Locate the cell with the specified text and output its (X, Y) center coordinate. 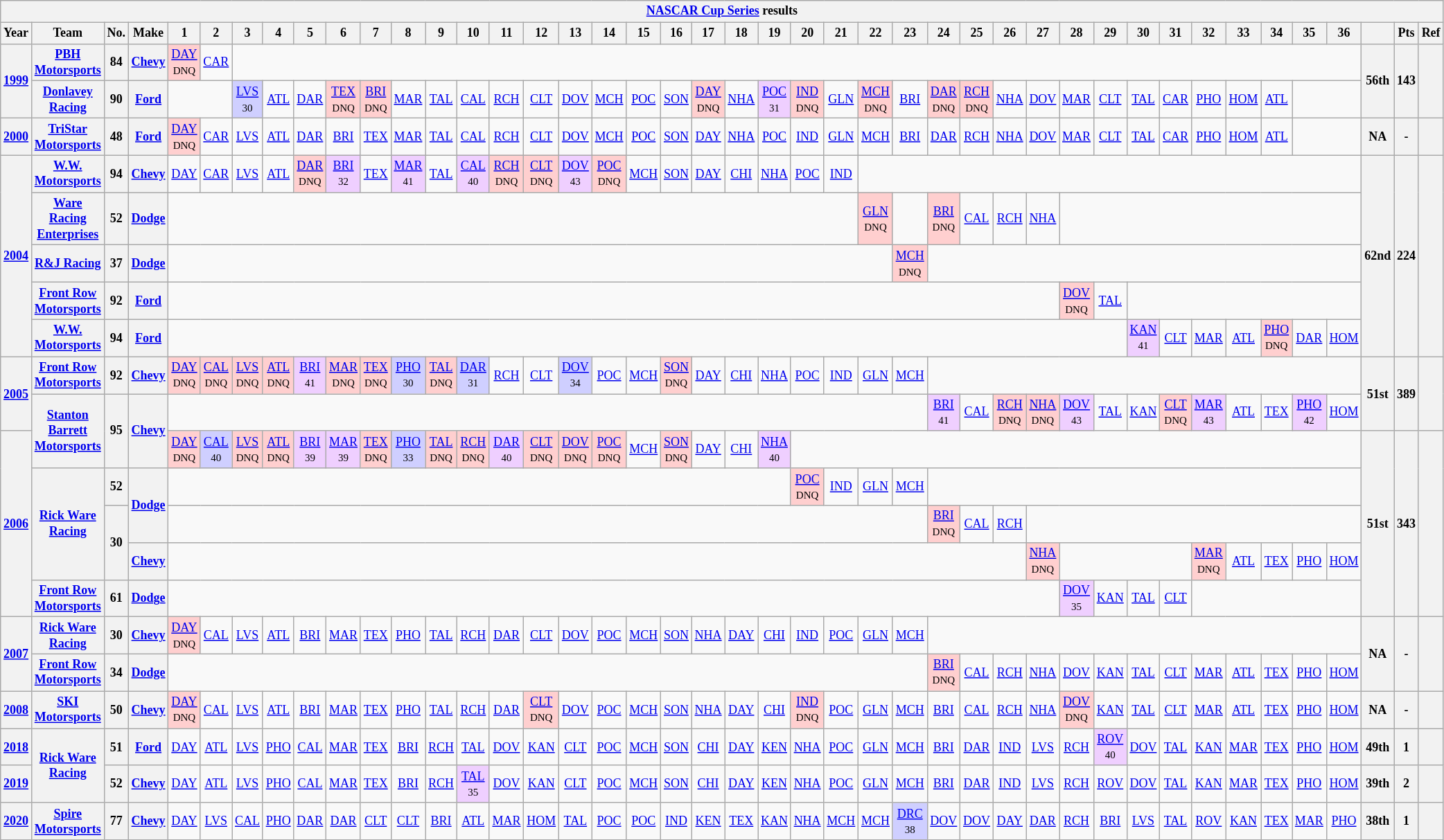
5 (310, 33)
24 (944, 33)
39th (1377, 784)
7 (376, 33)
PHO33 (408, 449)
143 (1407, 80)
23 (910, 33)
MAR43 (1208, 413)
GLNDNQ (876, 219)
33 (1243, 33)
48 (116, 136)
DOV35 (1077, 598)
14 (609, 33)
DRC38 (910, 821)
38th (1377, 821)
2020 (17, 821)
BRI39 (310, 449)
49th (1377, 747)
29 (1110, 33)
16 (676, 33)
Team (68, 33)
CALDNQ (216, 375)
DAR31 (473, 375)
32 (1208, 33)
PBH Motorsports (68, 62)
2000 (17, 136)
77 (116, 821)
224 (1407, 256)
3 (248, 33)
22 (876, 33)
31 (1176, 33)
KAN41 (1143, 338)
27 (1043, 33)
2004 (17, 256)
2018 (17, 747)
17 (708, 33)
90 (116, 100)
MAR41 (408, 174)
NHA40 (775, 449)
DAR40 (507, 449)
Ref (1431, 33)
4 (279, 33)
36 (1344, 33)
13 (576, 33)
50 (116, 710)
62nd (1377, 256)
Pts (1407, 33)
2005 (17, 393)
19 (775, 33)
Donlavey Racing (68, 100)
21 (841, 33)
PHO42 (1310, 413)
51 (116, 747)
84 (116, 62)
9 (441, 33)
SKI Motorsports (68, 710)
12 (542, 33)
ROV40 (1110, 747)
Make (148, 33)
8 (408, 33)
No. (116, 33)
2006 (17, 524)
35 (1310, 33)
25 (977, 33)
20 (807, 33)
TriStar Motorsports (68, 136)
56th (1377, 80)
TAL35 (473, 784)
R&J Racing (68, 264)
PHO30 (408, 375)
LVS30 (248, 100)
Year (17, 33)
18 (741, 33)
61 (116, 598)
15 (644, 33)
6 (344, 33)
Ware Racing Enterprises (68, 219)
MAR39 (344, 449)
2008 (17, 710)
389 (1407, 393)
2007 (17, 654)
37 (116, 264)
1999 (17, 80)
PHODNQ (1276, 338)
Spire Motorsports (68, 821)
2019 (17, 784)
10 (473, 33)
95 (116, 431)
11 (507, 33)
28 (1077, 33)
BRI32 (344, 174)
DOV34 (576, 375)
POC31 (775, 100)
343 (1407, 524)
26 (1010, 33)
NASCAR Cup Series results (722, 11)
Stanton Barrett Motorsports (68, 431)
